For the text-containing cell, return its midpoint in (x, y) coordinate format. 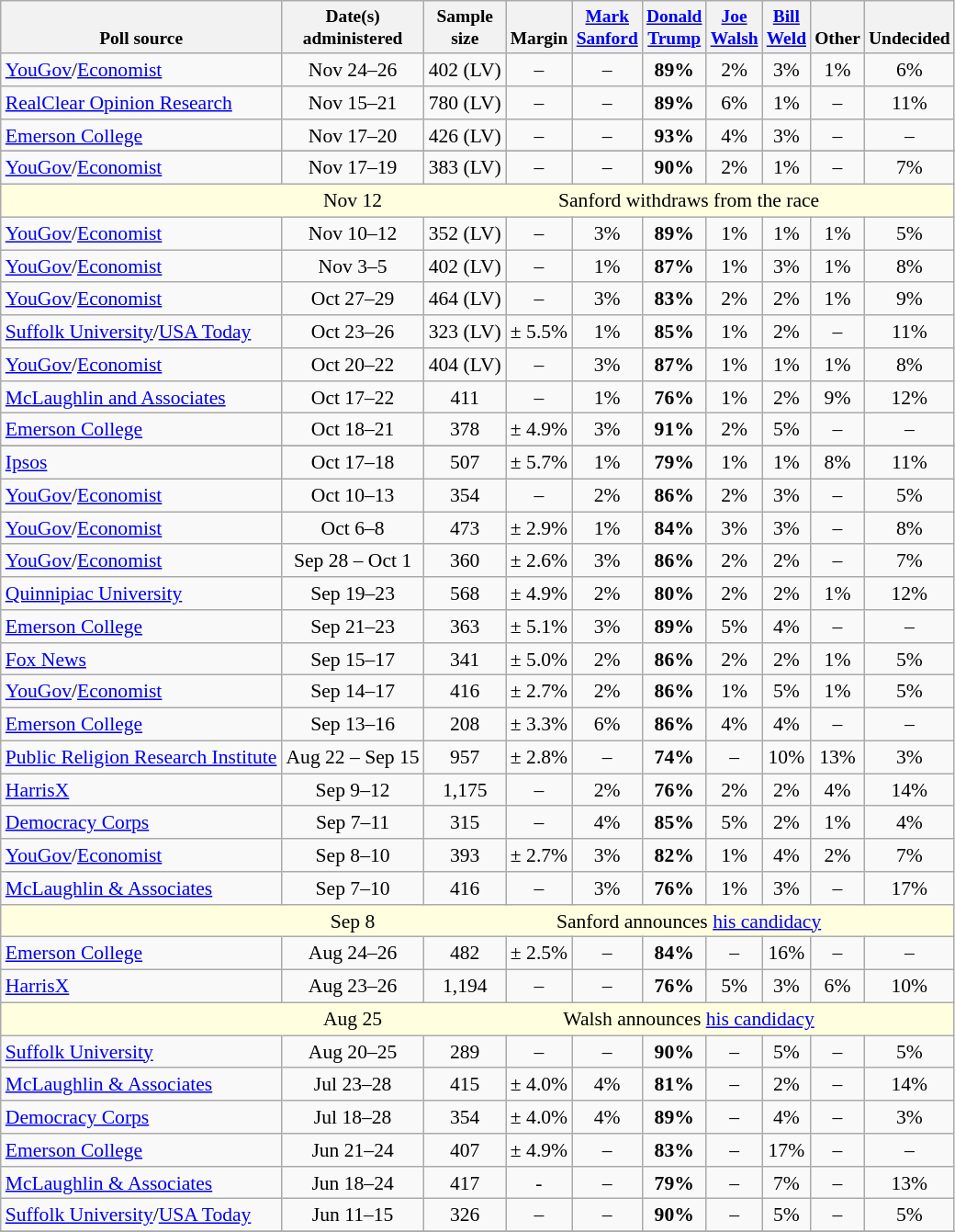
RealClear Opinion Research (141, 103)
Oct 10–13 (353, 496)
Public Religion Research Institute (141, 757)
464 (LV) (465, 300)
957 (465, 757)
74% (674, 757)
Oct 27–29 (353, 300)
Walsh announces his candidacy (690, 1020)
Date(s)administered (353, 28)
JoeWalsh (735, 28)
426 (LV) (465, 136)
Nov 12 (353, 201)
Jul 23–28 (353, 1085)
Nov 3–5 (353, 266)
Nov 17–20 (353, 136)
507 (465, 463)
Jul 18–28 (353, 1117)
378 (465, 430)
Sep 8–10 (353, 855)
Oct 20–22 (353, 365)
Sep 28 – Oct 1 (353, 561)
± 3.3% (539, 725)
473 (465, 528)
Nov 15–21 (353, 103)
Aug 20–25 (353, 1052)
407 (465, 1150)
Oct 17–22 (353, 398)
82% (674, 855)
Sep 19–23 (353, 593)
MarkSanford (607, 28)
Other (837, 28)
± 5.5% (539, 332)
- (539, 1183)
1,175 (465, 790)
Jun 11–15 (353, 1215)
Samplesize (465, 28)
Sanford withdraws from the race (690, 201)
McLaughlin and Associates (141, 398)
Oct 6–8 (353, 528)
DonaldTrump (674, 28)
Ipsos (141, 463)
81% (674, 1085)
326 (465, 1215)
Fox News (141, 660)
Sep 7–10 (353, 888)
± 2.6% (539, 561)
352 (LV) (465, 233)
Sanford announces his candidacy (690, 921)
Nov 10–12 (353, 233)
Sep 7–11 (353, 823)
Aug 23–26 (353, 987)
363 (465, 627)
289 (465, 1052)
Jun 18–24 (353, 1183)
393 (465, 855)
568 (465, 593)
Oct 17–18 (353, 463)
Aug 24–26 (353, 954)
± 2.8% (539, 757)
Sep 21–23 (353, 627)
Aug 25 (353, 1020)
± 2.5% (539, 954)
Sep 15–17 (353, 660)
Poll source (141, 28)
Oct 23–26 (353, 332)
Aug 22 – Sep 15 (353, 757)
Jun 21–24 (353, 1150)
482 (465, 954)
± 5.1% (539, 627)
208 (465, 725)
± 2.9% (539, 528)
341 (465, 660)
Sep 14–17 (353, 692)
Nov 17–19 (353, 168)
1,194 (465, 987)
323 (LV) (465, 332)
93% (674, 136)
16% (786, 954)
315 (465, 823)
411 (465, 398)
Quinnipiac University (141, 593)
404 (LV) (465, 365)
415 (465, 1085)
BillWeld (786, 28)
91% (674, 430)
80% (674, 593)
Sep 8 (353, 921)
± 5.7% (539, 463)
417 (465, 1183)
± 5.0% (539, 660)
Sep 9–12 (353, 790)
Undecided (909, 28)
780 (LV) (465, 103)
Nov 24–26 (353, 70)
Oct 18–21 (353, 430)
Sep 13–16 (353, 725)
383 (LV) (465, 168)
Margin (539, 28)
Suffolk University (141, 1052)
360 (465, 561)
